Output the (x, y) coordinate of the center of the cell containing the given text.  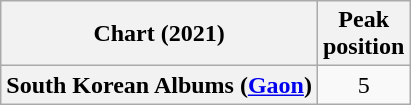
Chart (2021) (160, 34)
5 (363, 85)
Peakposition (363, 34)
South Korean Albums (Gaon) (160, 85)
